Pinpoint the cell where the given text exists, returning its [x, y] midpoint coordinate. 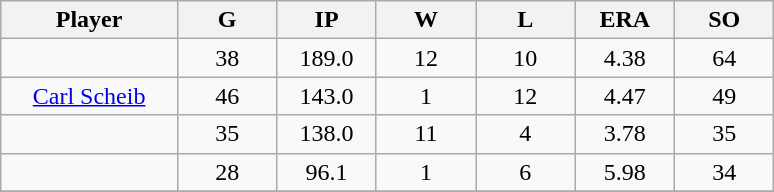
189.0 [326, 58]
3.78 [624, 134]
28 [226, 172]
G [226, 20]
46 [226, 96]
64 [724, 58]
96.1 [326, 172]
W [426, 20]
Player [90, 20]
4.38 [624, 58]
38 [226, 58]
SO [724, 20]
49 [724, 96]
11 [426, 134]
Carl Scheib [90, 96]
6 [526, 172]
4.47 [624, 96]
10 [526, 58]
4 [526, 134]
138.0 [326, 134]
ERA [624, 20]
L [526, 20]
IP [326, 20]
143.0 [326, 96]
5.98 [624, 172]
34 [724, 172]
